Extract the (X, Y) coordinate from the center of the cell holding the provided text.  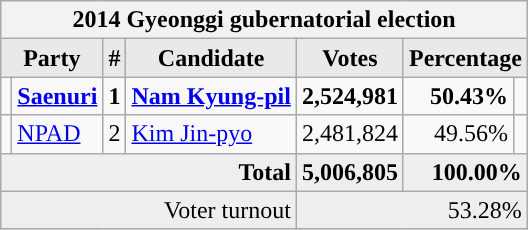
2 (114, 134)
Nam Kyung-pil (211, 96)
Votes (350, 58)
Party (52, 58)
50.43% (458, 96)
2,481,824 (350, 134)
2014 Gyeonggi gubernatorial election (264, 20)
5,006,805 (350, 172)
2,524,981 (350, 96)
49.56% (458, 134)
1 (114, 96)
NPAD (58, 134)
100.00% (465, 172)
Candidate (211, 58)
Saenuri (58, 96)
Percentage (465, 58)
Kim Jin-pyo (211, 134)
Total (149, 172)
# (114, 58)
Voter turnout (149, 210)
53.28% (412, 210)
